Pinpoint the cell where the given text exists, returning its (X, Y) midpoint coordinate. 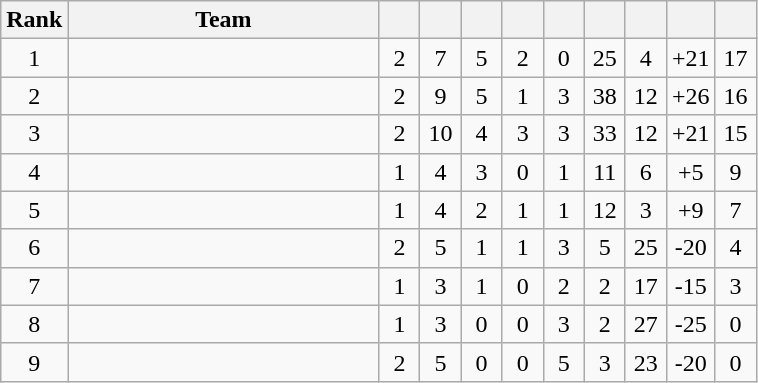
16 (736, 96)
27 (646, 324)
11 (604, 172)
15 (736, 134)
10 (440, 134)
23 (646, 362)
+9 (690, 210)
+26 (690, 96)
Rank (34, 20)
33 (604, 134)
-25 (690, 324)
-15 (690, 286)
Team (224, 20)
8 (34, 324)
38 (604, 96)
+5 (690, 172)
